For the text-containing cell, return its midpoint in (x, y) coordinate format. 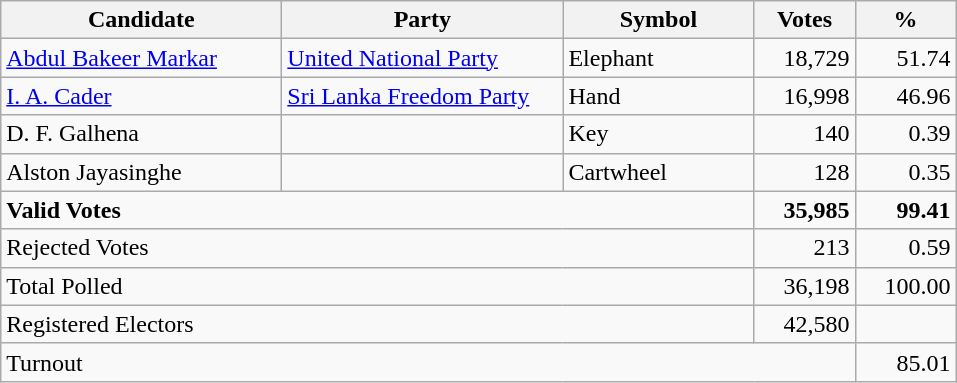
Elephant (658, 58)
0.39 (906, 134)
42,580 (804, 324)
Alston Jayasinghe (142, 172)
85.01 (906, 362)
128 (804, 172)
213 (804, 248)
% (906, 20)
140 (804, 134)
35,985 (804, 210)
Registered Electors (378, 324)
D. F. Galhena (142, 134)
Symbol (658, 20)
Candidate (142, 20)
Party (422, 20)
Hand (658, 96)
Valid Votes (378, 210)
100.00 (906, 286)
99.41 (906, 210)
46.96 (906, 96)
Abdul Bakeer Markar (142, 58)
36,198 (804, 286)
Votes (804, 20)
18,729 (804, 58)
51.74 (906, 58)
Total Polled (378, 286)
0.59 (906, 248)
16,998 (804, 96)
0.35 (906, 172)
Turnout (428, 362)
Sri Lanka Freedom Party (422, 96)
United National Party (422, 58)
Cartwheel (658, 172)
Key (658, 134)
Rejected Votes (378, 248)
I. A. Cader (142, 96)
